Determine the (X, Y) coordinate at the center of the cell enclosing the given text.  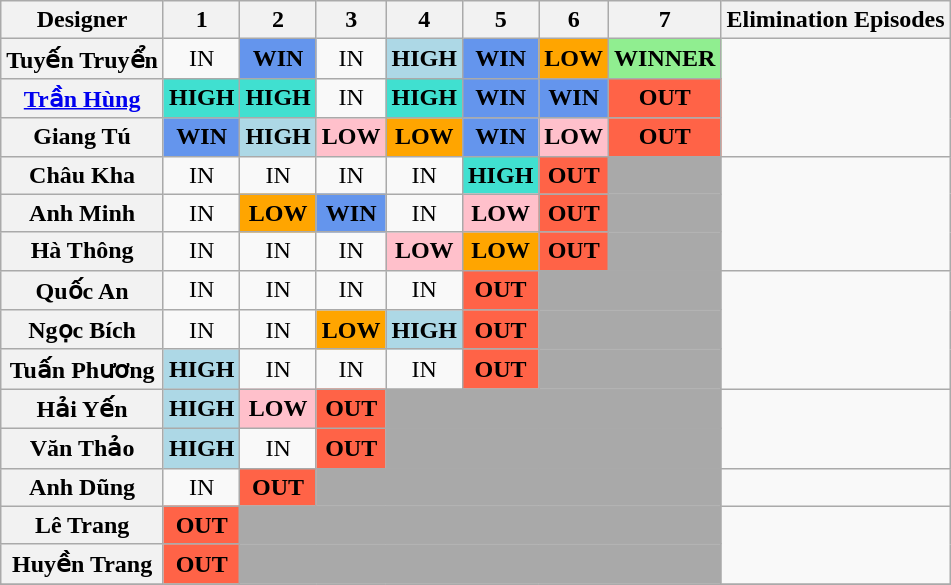
3 (351, 20)
1 (201, 20)
Ngọc Bích (82, 330)
Lê Trang (82, 525)
Hà Thông (82, 251)
Tuyến Truyển (82, 59)
5 (500, 20)
Văn Thảo (82, 448)
Giang Tú (82, 137)
Designer (82, 20)
Elimination Episodes (836, 20)
Châu Kha (82, 175)
Huyền Trang (82, 564)
Quốc An (82, 290)
WINNER (665, 59)
6 (574, 20)
Trần Hùng (82, 98)
Hải Yến (82, 409)
7 (665, 20)
Anh Dũng (82, 487)
Anh Minh (82, 213)
2 (278, 20)
Tuấn Phương (82, 369)
4 (424, 20)
